Provide the (x, y) coordinate of the cell's center where the given text is located.  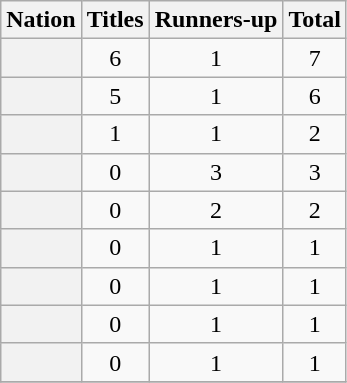
Total (315, 20)
Titles (115, 20)
Nation (41, 20)
Runners-up (216, 20)
7 (315, 58)
5 (115, 96)
